For the text-containing cell, return its midpoint in (X, Y) coordinate format. 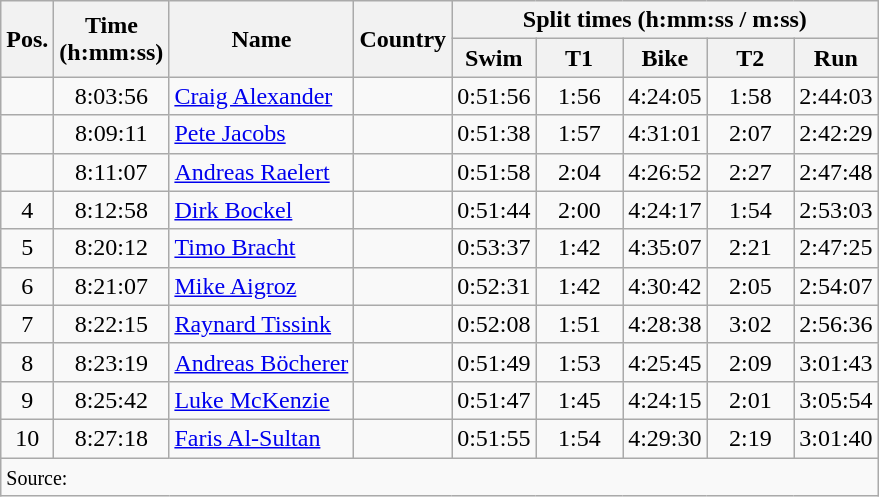
0:52:31 (494, 286)
8 (28, 362)
1:56 (580, 96)
Run (836, 58)
2:53:03 (836, 210)
3:02 (750, 324)
0:51:47 (494, 400)
2:21 (750, 248)
8:25:42 (112, 400)
4:26:52 (665, 172)
0:52:08 (494, 324)
8:12:58 (112, 210)
Bike (665, 58)
3:05:54 (836, 400)
2:07 (750, 134)
Name (262, 39)
Luke McKenzie (262, 400)
2:47:48 (836, 172)
0:51:49 (494, 362)
Swim (494, 58)
Faris Al-Sultan (262, 438)
2:42:29 (836, 134)
8:20:12 (112, 248)
Timo Bracht (262, 248)
3:01:43 (836, 362)
6 (28, 286)
2:01 (750, 400)
8:23:19 (112, 362)
T2 (750, 58)
10 (28, 438)
0:51:38 (494, 134)
2:09 (750, 362)
4 (28, 210)
2:56:36 (836, 324)
2:47:25 (836, 248)
1:57 (580, 134)
Split times (h:mm:ss / m:ss) (665, 20)
8:27:18 (112, 438)
Raynard Tissink (262, 324)
Andreas Böcherer (262, 362)
2:54:07 (836, 286)
Pete Jacobs (262, 134)
8:09:11 (112, 134)
0:51:55 (494, 438)
8:21:07 (112, 286)
Dirk Bockel (262, 210)
4:30:42 (665, 286)
Mike Aigroz (262, 286)
0:51:44 (494, 210)
4:35:07 (665, 248)
T1 (580, 58)
Country (403, 39)
2:05 (750, 286)
0:51:56 (494, 96)
Pos. (28, 39)
4:25:45 (665, 362)
Time(h:mm:ss) (112, 39)
1:45 (580, 400)
0:53:37 (494, 248)
0:51:58 (494, 172)
8:11:07 (112, 172)
4:29:30 (665, 438)
1:53 (580, 362)
4:24:15 (665, 400)
4:24:05 (665, 96)
3:01:40 (836, 438)
2:44:03 (836, 96)
Andreas Raelert (262, 172)
Craig Alexander (262, 96)
Source: (440, 477)
2:04 (580, 172)
8:22:15 (112, 324)
1:51 (580, 324)
5 (28, 248)
2:19 (750, 438)
1:58 (750, 96)
2:27 (750, 172)
4:28:38 (665, 324)
9 (28, 400)
7 (28, 324)
4:24:17 (665, 210)
4:31:01 (665, 134)
2:00 (580, 210)
8:03:56 (112, 96)
